Capture the cell that displays the provided text and extract its (X, Y) central coordinate. 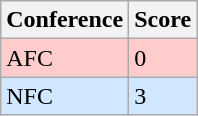
AFC (65, 58)
NFC (65, 96)
Score (163, 20)
3 (163, 96)
0 (163, 58)
Conference (65, 20)
